Search for the cell housing the specified text and yield its [x, y] center coordinate. 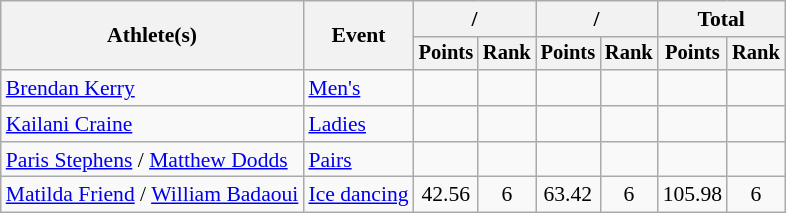
Kailani Craine [152, 124]
Athlete(s) [152, 36]
Pairs [358, 160]
Ice dancing [358, 195]
Paris Stephens / Matthew Dodds [152, 160]
Men's [358, 88]
Total [722, 19]
Brendan Kerry [152, 88]
105.98 [692, 195]
Matilda Friend / William Badaoui [152, 195]
42.56 [446, 195]
Event [358, 36]
Ladies [358, 124]
63.42 [568, 195]
